Search for the cell housing the specified text and yield its (x, y) center coordinate. 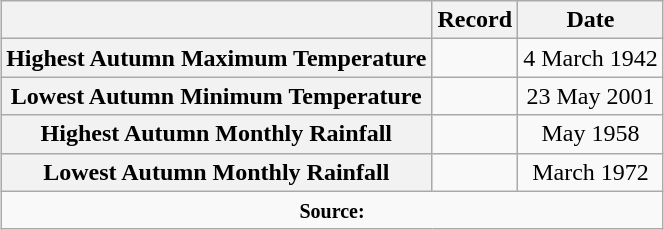
Highest Autumn Maximum Temperature (216, 58)
Source: (332, 210)
Lowest Autumn Minimum Temperature (216, 96)
March 1972 (591, 172)
Lowest Autumn Monthly Rainfall (216, 172)
Highest Autumn Monthly Rainfall (216, 134)
4 March 1942 (591, 58)
23 May 2001 (591, 96)
Date (591, 20)
Record (475, 20)
May 1958 (591, 134)
